Find where the given text appears and provide that cell's center as (X, Y) coordinate. 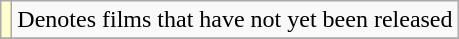
Denotes films that have not yet been released (235, 20)
